For the text-containing cell, return its midpoint in (x, y) coordinate format. 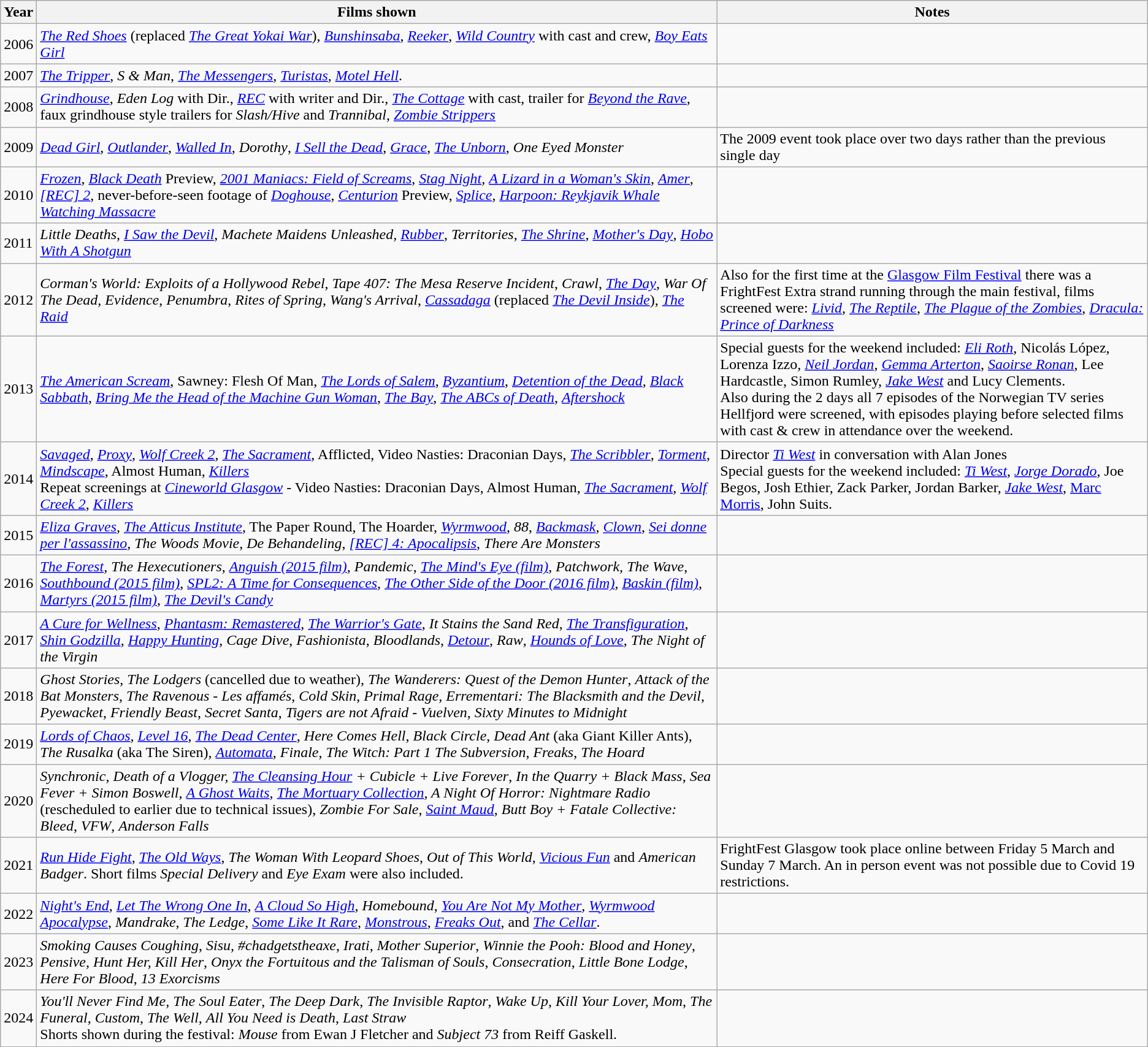
2017 (18, 640)
Year (18, 12)
2024 (18, 1018)
2013 (18, 389)
2022 (18, 913)
2020 (18, 801)
The Tripper, S & Man, The Messengers, Turistas, Motel Hell. (377, 75)
2012 (18, 299)
2010 (18, 195)
2006 (18, 44)
2014 (18, 478)
2018 (18, 696)
Films shown (377, 12)
2021 (18, 866)
2019 (18, 744)
2016 (18, 583)
FrightFest Glasgow took place online between Friday 5 March and Sunday 7 March. An in person event was not possible due to Covid 19 restrictions. (932, 866)
2007 (18, 75)
2009 (18, 147)
2015 (18, 535)
The 2009 event took place over two days rather than the previous single day (932, 147)
Notes (932, 12)
2008 (18, 107)
2023 (18, 962)
2011 (18, 243)
Little Deaths, I Saw the Devil, Machete Maidens Unleashed, Rubber, Territories, The Shrine, Mother's Day, Hobo With A Shotgun (377, 243)
Dead Girl, Outlander, Walled In, Dorothy, I Sell the Dead, Grace, The Unborn, One Eyed Monster (377, 147)
The Red Shoes (replaced The Great Yokai War), Bunshinsaba, Reeker, Wild Country with cast and crew, Boy Eats Girl (377, 44)
